Search for the cell housing the specified text and yield its [x, y] center coordinate. 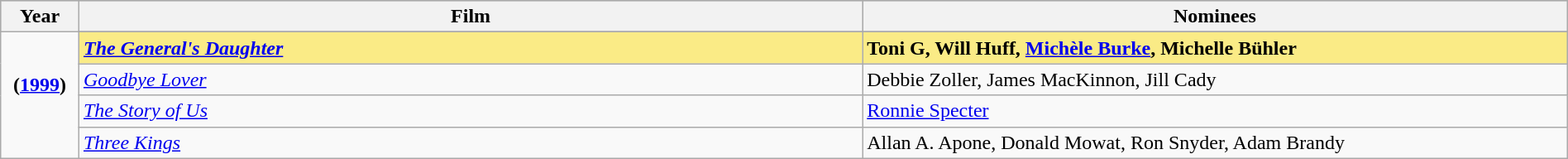
Ronnie Specter [1216, 111]
Debbie Zoller, James MacKinnon, Jill Cady [1216, 79]
(1999) [40, 95]
The Story of Us [470, 111]
Three Kings [470, 142]
Film [470, 17]
The General's Daughter [470, 48]
Toni G, Will Huff, Michèle Burke, Michelle Bühler [1216, 48]
Allan A. Apone, Donald Mowat, Ron Snyder, Adam Brandy [1216, 142]
Year [40, 17]
Goodbye Lover [470, 79]
Nominees [1216, 17]
